Search for the cell housing the specified text and yield its [X, Y] center coordinate. 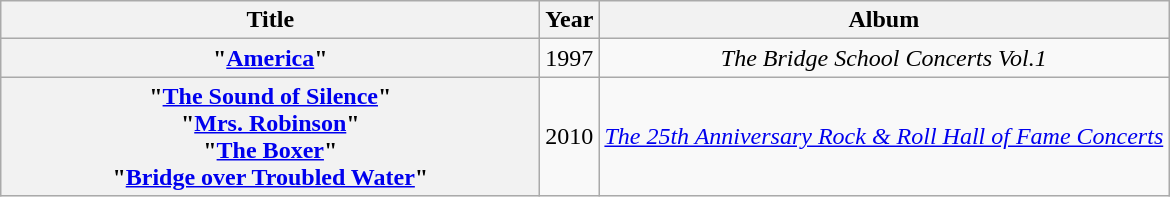
"The Sound of Silence" "Mrs. Robinson" "The Boxer" "Bridge over Troubled Water" [270, 136]
2010 [570, 136]
The Bridge School Concerts Vol.1 [884, 58]
Title [270, 20]
The 25th Anniversary Rock & Roll Hall of Fame Concerts [884, 136]
1997 [570, 58]
"America" [270, 58]
Album [884, 20]
Year [570, 20]
